Pinpoint the cell where the given text exists, returning its (x, y) midpoint coordinate. 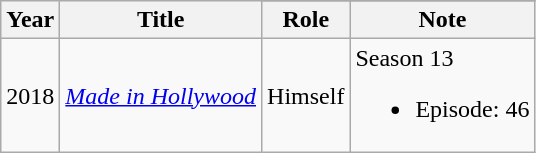
Role (306, 20)
2018 (30, 96)
Title (161, 20)
Season 13Episode: 46 (442, 96)
Made in Hollywood (161, 96)
Himself (306, 96)
Note (442, 20)
Year (30, 20)
